Output the (X, Y) coordinate of the center of the cell containing the given text.  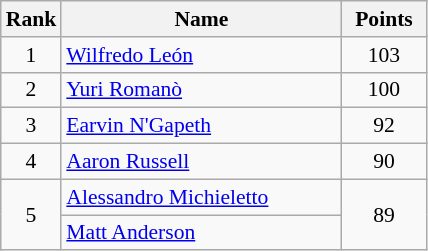
5 (32, 214)
Name (201, 19)
103 (384, 55)
3 (32, 126)
Earvin N'Gapeth (201, 126)
90 (384, 162)
Matt Anderson (201, 233)
100 (384, 90)
Points (384, 19)
Yuri Romanò (201, 90)
89 (384, 214)
Aaron Russell (201, 162)
Wilfredo León (201, 55)
92 (384, 126)
Rank (32, 19)
Alessandro Michieletto (201, 197)
1 (32, 55)
4 (32, 162)
2 (32, 90)
